Locate the cell with the specified text and output its (x, y) center coordinate. 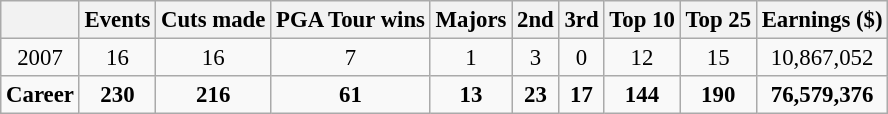
12 (642, 58)
0 (582, 58)
Majors (470, 20)
17 (582, 95)
2007 (40, 58)
Cuts made (214, 20)
PGA Tour wins (351, 20)
61 (351, 95)
3rd (582, 20)
3 (536, 58)
Career (40, 95)
216 (214, 95)
2nd (536, 20)
13 (470, 95)
144 (642, 95)
76,579,376 (822, 95)
10,867,052 (822, 58)
Top 10 (642, 20)
Earnings ($) (822, 20)
230 (117, 95)
Events (117, 20)
23 (536, 95)
15 (718, 58)
7 (351, 58)
1 (470, 58)
Top 25 (718, 20)
190 (718, 95)
